Search for the cell housing the specified text and yield its (x, y) center coordinate. 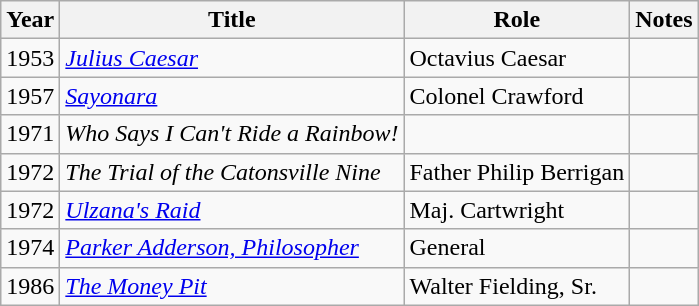
Octavius Caesar (517, 58)
Sayonara (232, 96)
Notes (664, 20)
Ulzana's Raid (232, 210)
1971 (30, 134)
1986 (30, 286)
Father Philip Berrigan (517, 172)
The Money Pit (232, 286)
Julius Caesar (232, 58)
General (517, 248)
1974 (30, 248)
1953 (30, 58)
Parker Adderson, Philosopher (232, 248)
1957 (30, 96)
Role (517, 20)
Walter Fielding, Sr. (517, 286)
Title (232, 20)
Who Says I Can't Ride a Rainbow! (232, 134)
Year (30, 20)
Maj. Cartwright (517, 210)
Colonel Crawford (517, 96)
The Trial of the Catonsville Nine (232, 172)
